Return [X, Y] of the center of cell containing provided text 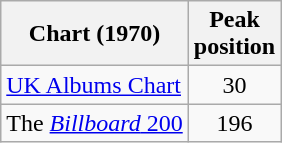
196 [234, 123]
30 [234, 85]
Chart (1970) [95, 34]
Peakposition [234, 34]
UK Albums Chart [95, 85]
The Billboard 200 [95, 123]
